Identify which cell holds the provided text, then report its (X, Y) central coordinate. 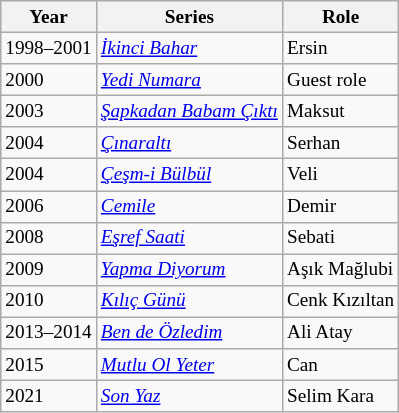
Guest role (340, 80)
Yapma Diyorum (189, 270)
Eşref Saati (189, 238)
İkinci Bahar (189, 48)
2000 (49, 80)
Demir (340, 206)
Sebati (340, 238)
2015 (49, 365)
Series (189, 17)
2008 (49, 238)
Mutlu Ol Yeter (189, 365)
Aşık Mağlubi (340, 270)
Çeşm-i Bülbül (189, 175)
2010 (49, 301)
2021 (49, 396)
Serhan (340, 143)
Cenk Kızıltan (340, 301)
Can (340, 365)
1998–2001 (49, 48)
2009 (49, 270)
Ersin (340, 48)
Cemile (189, 206)
Ali Atay (340, 333)
Kılıç Günü (189, 301)
Role (340, 17)
2013–2014 (49, 333)
Son Yaz (189, 396)
Selim Kara (340, 396)
Ben de Özledim (189, 333)
Çınaraltı (189, 143)
Şapkadan Babam Çıktı (189, 111)
Yedi Numara (189, 80)
Veli (340, 175)
2006 (49, 206)
2003 (49, 111)
Maksut (340, 111)
Year (49, 17)
